Detect which cell encompasses the target text, then output its [x, y] center coordinate. 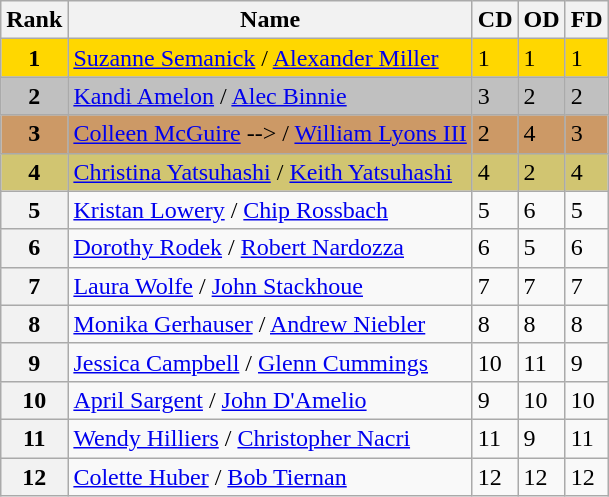
April Sargent / John D'Amelio [270, 400]
Jessica Campbell / Glenn Cummings [270, 362]
Monika Gerhauser / Andrew Niebler [270, 324]
Kandi Amelon / Alec Binnie [270, 96]
Dorothy Rodek / Robert Nardozza [270, 248]
Name [270, 20]
FD [586, 20]
Christina Yatsuhashi / Keith Yatsuhashi [270, 172]
Laura Wolfe / John Stackhoue [270, 286]
Colleen McGuire --> / William Lyons III [270, 134]
Suzanne Semanick / Alexander Miller [270, 58]
Rank [34, 20]
Wendy Hilliers / Christopher Nacri [270, 438]
CD [495, 20]
Colette Huber / Bob Tiernan [270, 477]
OD [542, 20]
Kristan Lowery / Chip Rossbach [270, 210]
